Locate the cell with the specified text and output its (x, y) center coordinate. 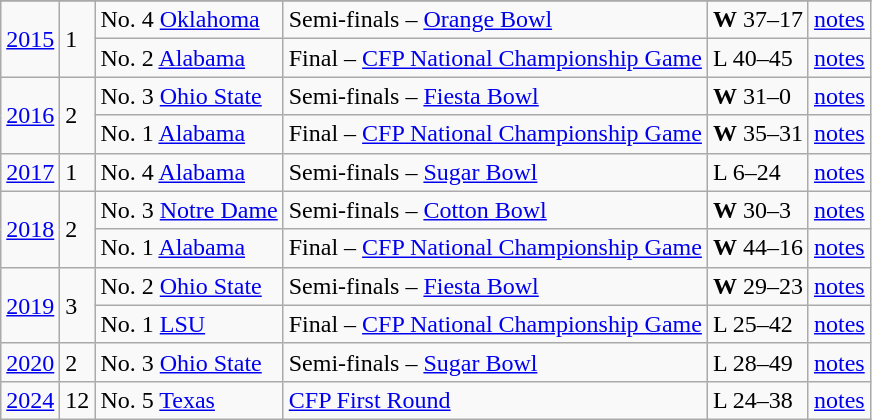
No. 5 Texas (189, 400)
2016 (30, 115)
L 24–38 (758, 400)
3 (78, 305)
No. 3 Notre Dame (189, 210)
2015 (30, 39)
W 44–16 (758, 248)
L 6–24 (758, 172)
CFP First Round (495, 400)
Semi-finals – Orange Bowl (495, 20)
No. 1 LSU (189, 324)
W 30–3 (758, 210)
2020 (30, 362)
W 35–31 (758, 134)
W 29–23 (758, 286)
No. 2 Ohio State (189, 286)
2018 (30, 229)
No. 4 Oklahoma (189, 20)
L 28–49 (758, 362)
L 25–42 (758, 324)
2019 (30, 305)
W 31–0 (758, 96)
No. 2 Alabama (189, 58)
Semi-finals – Cotton Bowl (495, 210)
2017 (30, 172)
W 37–17 (758, 20)
L 40–45 (758, 58)
No. 4 Alabama (189, 172)
12 (78, 400)
2024 (30, 400)
